From the cell containing the given text, extract its center point as (X, Y) coordinate. 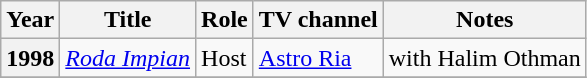
1998 (30, 58)
TV channel (318, 20)
Role (225, 20)
Astro Ria (318, 58)
Host (225, 58)
Year (30, 20)
Roda Impian (128, 58)
Notes (484, 20)
with Halim Othman (484, 58)
Title (128, 20)
